Determine the [x, y] coordinate at the center of the cell enclosing the given text.  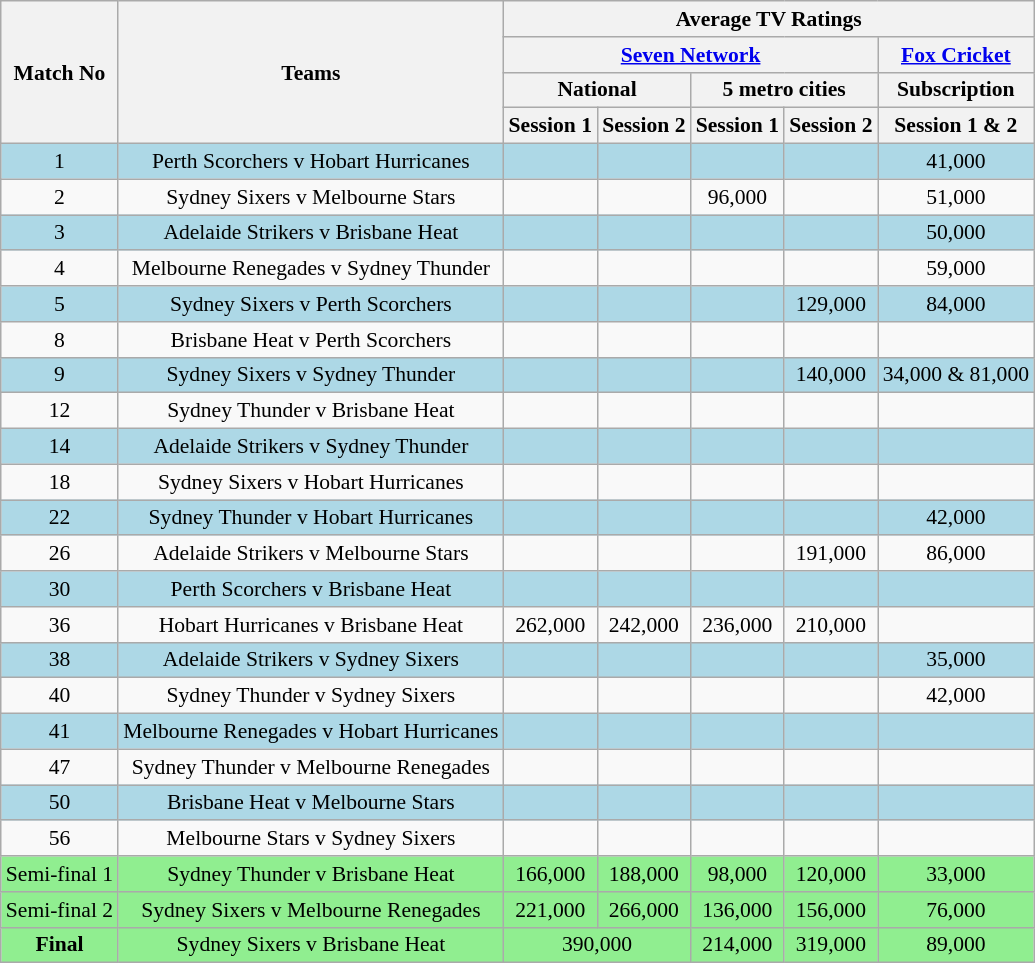
56 [60, 839]
Sydney Thunder v Hobart Hurricanes [310, 518]
22 [60, 518]
51,000 [956, 197]
236,000 [738, 625]
33,000 [956, 874]
4 [60, 269]
Seven Network [691, 55]
50,000 [956, 233]
35,000 [956, 660]
Melbourne Stars v Sydney Sixers [310, 839]
9 [60, 375]
86,000 [956, 554]
Adelaide Strikers v Sydney Sixers [310, 660]
2 [60, 197]
41,000 [956, 162]
Teams [310, 72]
266,000 [644, 910]
40 [60, 696]
26 [60, 554]
12 [60, 411]
59,000 [956, 269]
Average TV Ratings [770, 19]
41 [60, 732]
76,000 [956, 910]
30 [60, 589]
Brisbane Heat v Melbourne Stars [310, 803]
18 [60, 482]
188,000 [644, 874]
5 [60, 304]
Sydney Thunder v Melbourne Renegades [310, 767]
136,000 [738, 910]
Brisbane Heat v Perth Scorchers [310, 340]
166,000 [551, 874]
221,000 [551, 910]
Final [60, 945]
1 [60, 162]
Fox Cricket [956, 55]
242,000 [644, 625]
262,000 [551, 625]
Adelaide Strikers v Sydney Thunder [310, 447]
Match No [60, 72]
89,000 [956, 945]
140,000 [831, 375]
Sydney Sixers v Melbourne Renegades [310, 910]
Sydney Sixers v Sydney Thunder [310, 375]
Semi-final 1 [60, 874]
319,000 [831, 945]
Adelaide Strikers v Melbourne Stars [310, 554]
214,000 [738, 945]
34,000 & 81,000 [956, 375]
8 [60, 340]
Hobart Hurricanes v Brisbane Heat [310, 625]
Melbourne Renegades v Hobart Hurricanes [310, 732]
3 [60, 233]
191,000 [831, 554]
Subscription [956, 90]
98,000 [738, 874]
Session 1 & 2 [956, 126]
14 [60, 447]
50 [60, 803]
96,000 [738, 197]
5 metro cities [784, 90]
Sydney Sixers v Hobart Hurricanes [310, 482]
National [598, 90]
390,000 [598, 945]
38 [60, 660]
156,000 [831, 910]
Sydney Sixers v Melbourne Stars [310, 197]
84,000 [956, 304]
Melbourne Renegades v Sydney Thunder [310, 269]
47 [60, 767]
Sydney Sixers v Perth Scorchers [310, 304]
36 [60, 625]
Sydney Thunder v Sydney Sixers [310, 696]
Semi-final 2 [60, 910]
129,000 [831, 304]
Perth Scorchers v Hobart Hurricanes [310, 162]
210,000 [831, 625]
120,000 [831, 874]
Sydney Sixers v Brisbane Heat [310, 945]
Perth Scorchers v Brisbane Heat [310, 589]
Adelaide Strikers v Brisbane Heat [310, 233]
